Identify which cell holds the provided text, then report its (X, Y) central coordinate. 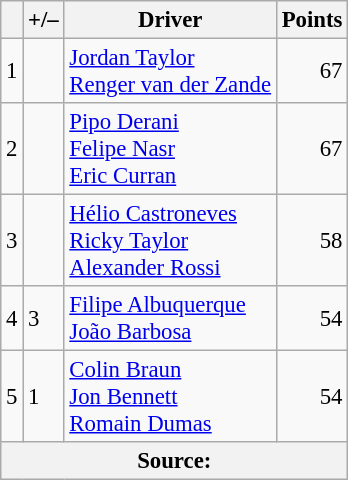
+/– (44, 20)
Jordan Taylor Renger van der Zande (170, 72)
Pipo Derani Felipe Nasr Eric Curran (170, 149)
2 (12, 149)
Driver (170, 20)
5 (12, 397)
4 (12, 318)
Colin Braun Jon Bennett Romain Dumas (170, 397)
58 (312, 241)
Filipe Albuquerque João Barbosa (170, 318)
Source: (174, 461)
Hélio Castroneves Ricky Taylor Alexander Rossi (170, 241)
Points (312, 20)
